Detect which cell encompasses the target text, then output its [X, Y] center coordinate. 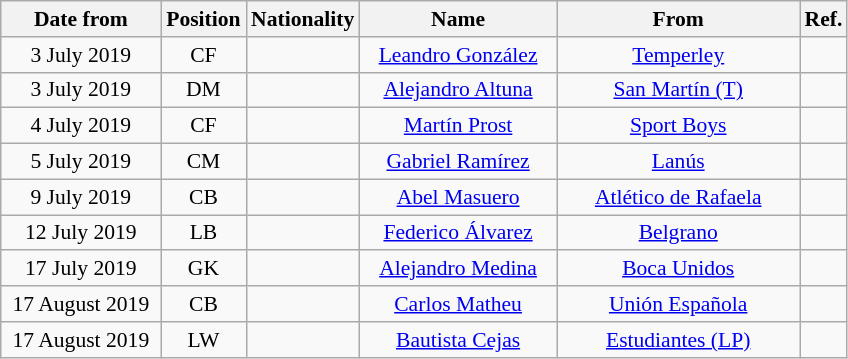
Nationality [302, 19]
4 July 2019 [81, 126]
Martín Prost [458, 126]
LW [204, 340]
Estudiantes (LP) [678, 340]
Gabriel Ramírez [458, 162]
Name [458, 19]
Federico Álvarez [458, 233]
Belgrano [678, 233]
San Martín (T) [678, 90]
Position [204, 19]
LB [204, 233]
Bautista Cejas [458, 340]
5 July 2019 [81, 162]
Alejandro Altuna [458, 90]
9 July 2019 [81, 197]
Sport Boys [678, 126]
GK [204, 269]
Alejandro Medina [458, 269]
12 July 2019 [81, 233]
Unión Española [678, 304]
From [678, 19]
Temperley [678, 55]
Abel Masuero [458, 197]
Lanús [678, 162]
DM [204, 90]
Boca Unidos [678, 269]
Atlético de Rafaela [678, 197]
Carlos Matheu [458, 304]
Leandro González [458, 55]
Ref. [824, 19]
Date from [81, 19]
CM [204, 162]
17 July 2019 [81, 269]
